Return the [X, Y] coordinate for the center point of the cell that contains the specified text.  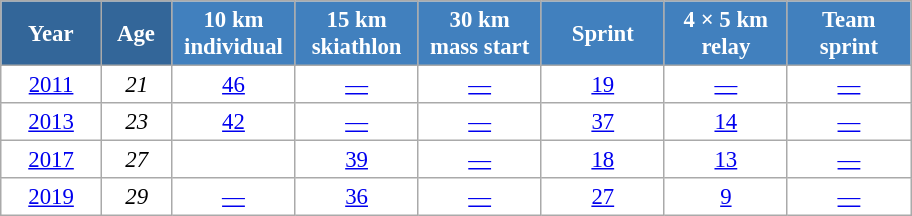
39 [356, 160]
Age [136, 34]
21 [136, 85]
2013 [52, 122]
2019 [52, 197]
10 km individual [234, 34]
29 [136, 197]
30 km mass start [480, 34]
Team sprint [848, 34]
42 [234, 122]
46 [234, 85]
14 [726, 122]
19 [602, 85]
18 [602, 160]
36 [356, 197]
2017 [52, 160]
37 [602, 122]
Sprint [602, 34]
4 × 5 km relay [726, 34]
15 km skiathlon [356, 34]
9 [726, 197]
23 [136, 122]
2011 [52, 85]
13 [726, 160]
Year [52, 34]
